Search for the cell housing the specified text and yield its [X, Y] center coordinate. 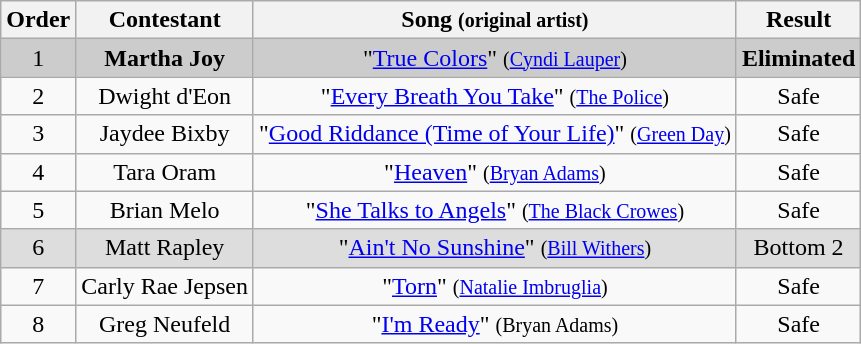
4 [38, 172]
"Torn" (Natalie Imbruglia) [494, 286]
Greg Neufeld [165, 324]
Carly Rae Jepsen [165, 286]
7 [38, 286]
"I'm Ready" (Bryan Adams) [494, 324]
Bottom 2 [798, 248]
Dwight d'Eon [165, 96]
3 [38, 134]
8 [38, 324]
"Good Riddance (Time of Your Life)" (Green Day) [494, 134]
5 [38, 210]
Song (original artist) [494, 20]
"Heaven" (Bryan Adams) [494, 172]
2 [38, 96]
"She Talks to Angels" (The Black Crowes) [494, 210]
Result [798, 20]
Martha Joy [165, 58]
Jaydee Bixby [165, 134]
"True Colors" (Cyndi Lauper) [494, 58]
Tara Oram [165, 172]
Order [38, 20]
"Every Breath You Take" (The Police) [494, 96]
1 [38, 58]
Contestant [165, 20]
Eliminated [798, 58]
Brian Melo [165, 210]
Matt Rapley [165, 248]
6 [38, 248]
"Ain't No Sunshine" (Bill Withers) [494, 248]
